For the text-containing cell, return its midpoint in [x, y] coordinate format. 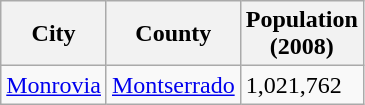
Population(2008) [302, 34]
1,021,762 [302, 85]
Monrovia [54, 85]
County [173, 34]
Montserrado [173, 85]
City [54, 34]
